Search for the cell housing the specified text and yield its [X, Y] center coordinate. 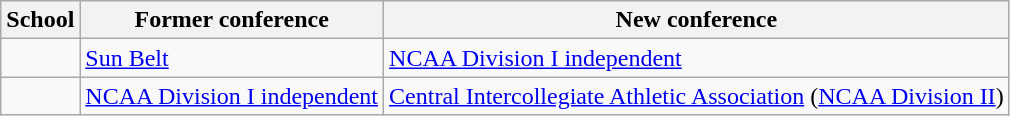
School [40, 20]
New conference [697, 20]
Sun Belt [232, 58]
Former conference [232, 20]
Central Intercollegiate Athletic Association (NCAA Division II) [697, 96]
